Determine the (X, Y) coordinate at the center of the cell enclosing the given text.  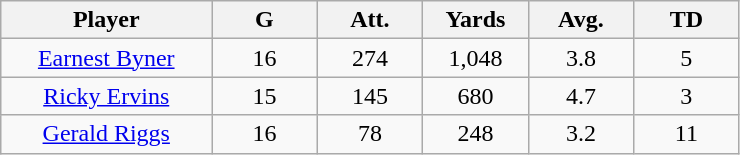
3.8 (580, 58)
Earnest Byner (106, 58)
4.7 (580, 96)
274 (370, 58)
Avg. (580, 20)
11 (687, 134)
248 (476, 134)
Att. (370, 20)
15 (264, 96)
Gerald Riggs (106, 134)
78 (370, 134)
3.2 (580, 134)
1,048 (476, 58)
5 (687, 58)
145 (370, 96)
Player (106, 20)
TD (687, 20)
Ricky Ervins (106, 96)
3 (687, 96)
680 (476, 96)
G (264, 20)
Yards (476, 20)
